For the text-containing cell, return its midpoint in [x, y] coordinate format. 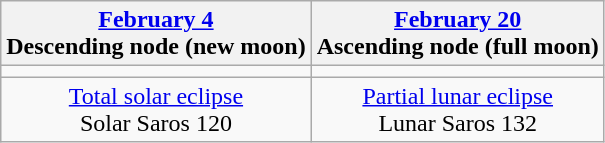
Total solar eclipseSolar Saros 120 [156, 110]
February 20Ascending node (full moon) [458, 34]
Partial lunar eclipseLunar Saros 132 [458, 110]
February 4Descending node (new moon) [156, 34]
